Detect which cell encompasses the target text, then output its [x, y] center coordinate. 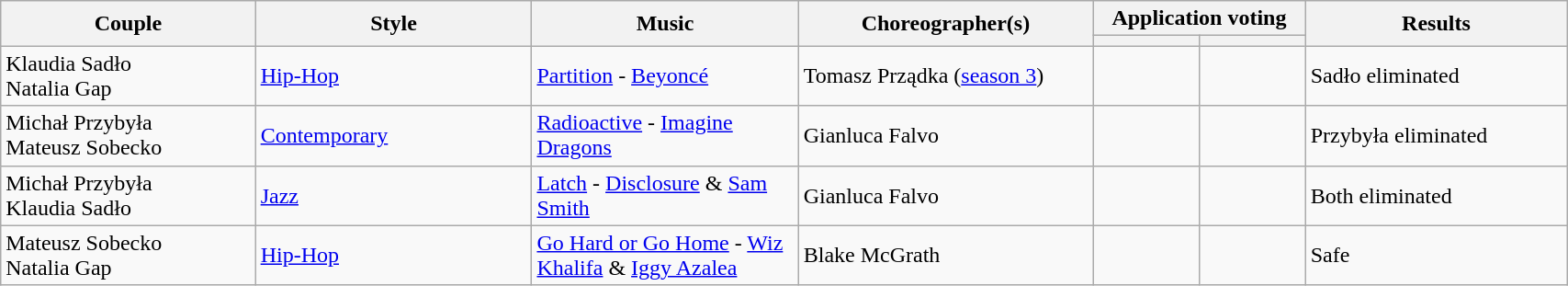
Choreographer(s) [946, 24]
Application voting [1200, 18]
Jazz [393, 195]
Latch - Disclosure & Sam Smith [665, 195]
Contemporary [393, 136]
Mateusz SobeckoNatalia Gap [129, 256]
Style [393, 24]
Przybyła eliminated [1436, 136]
Sadło eliminated [1436, 75]
Klaudia SadłoNatalia Gap [129, 75]
Blake McGrath [946, 256]
Tomasz Prządka (season 3) [946, 75]
Music [665, 24]
Couple [129, 24]
Results [1436, 24]
Michał PrzybyłaKlaudia Sadło [129, 195]
Michał PrzybyłaMateusz Sobecko [129, 136]
Both eliminated [1436, 195]
Radioactive - Imagine Dragons [665, 136]
Safe [1436, 256]
Go Hard or Go Home - Wiz Khalifa & Iggy Azalea [665, 256]
Partition - Beyoncé [665, 75]
